Locate the cell with the specified text and output its (X, Y) center coordinate. 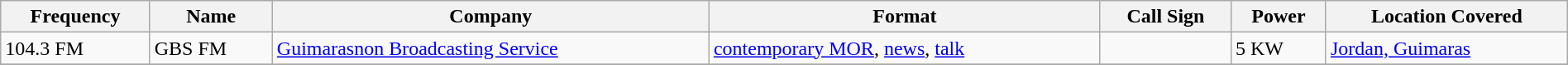
contemporary MOR, news, talk (905, 48)
Power (1279, 17)
GBS FM (211, 48)
Frequency (75, 17)
Location Covered (1446, 17)
Call Sign (1165, 17)
104.3 FM (75, 48)
Guimarasnon Broadcasting Service (490, 48)
Format (905, 17)
Jordan, Guimaras (1446, 48)
5 KW (1279, 48)
Name (211, 17)
Company (490, 17)
